Provide the (X, Y) coordinate of the cell's center where the given text is located.  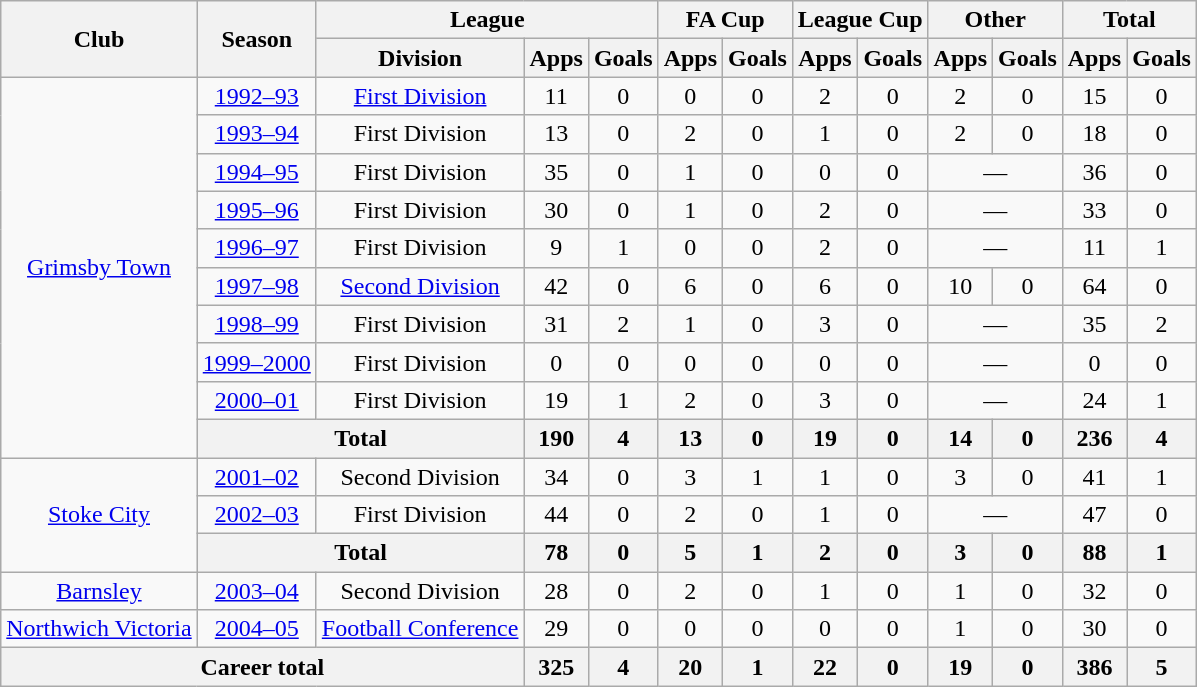
44 (556, 515)
League (487, 20)
Season (256, 39)
FA Cup (725, 20)
47 (1094, 515)
Stoke City (99, 515)
Other (995, 20)
42 (556, 286)
1995–96 (256, 210)
33 (1094, 210)
14 (960, 438)
1997–98 (256, 286)
Grimsby Town (99, 268)
2004–05 (256, 629)
1992–93 (256, 96)
1994–95 (256, 172)
Barnsley (99, 591)
9 (556, 248)
34 (556, 477)
41 (1094, 477)
1993–94 (256, 134)
20 (690, 667)
88 (1094, 553)
24 (1094, 400)
1998–99 (256, 324)
League Cup (860, 20)
2002–03 (256, 515)
18 (1094, 134)
Career total (262, 667)
Northwich Victoria (99, 629)
1999–2000 (256, 362)
386 (1094, 667)
2003–04 (256, 591)
Division (420, 58)
29 (556, 629)
15 (1094, 96)
64 (1094, 286)
22 (824, 667)
28 (556, 591)
325 (556, 667)
31 (556, 324)
Club (99, 39)
78 (556, 553)
2001–02 (256, 477)
10 (960, 286)
190 (556, 438)
236 (1094, 438)
36 (1094, 172)
Football Conference (420, 629)
1996–97 (256, 248)
2000–01 (256, 400)
32 (1094, 591)
